Find where the given text appears and provide that cell's center as (X, Y) coordinate. 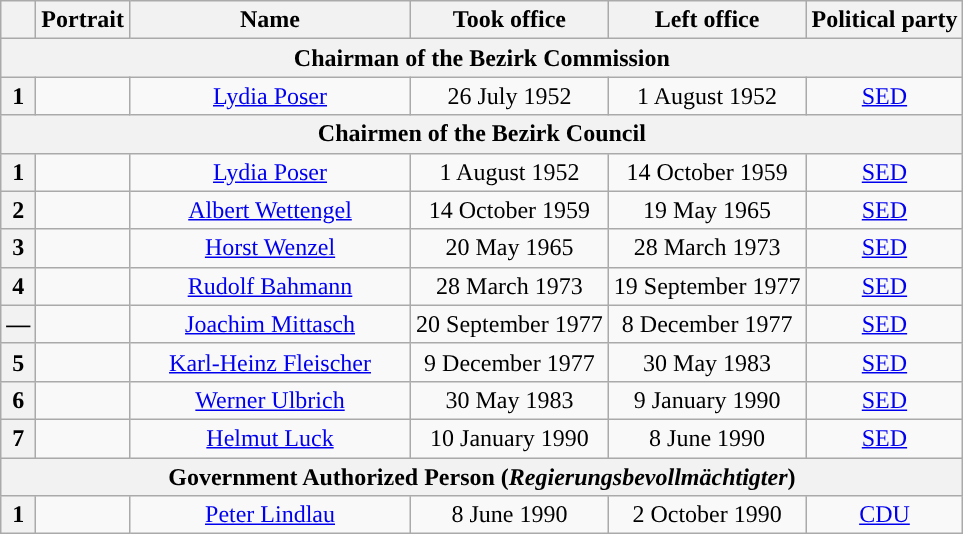
20 September 1977 (510, 324)
Werner Ulbrich (270, 400)
20 May 1965 (510, 248)
3 (18, 248)
Chairmen of the Bezirk Council (482, 134)
Chairman of the Bezirk Commission (482, 58)
Political party (884, 20)
4 (18, 286)
Rudolf Bahmann (270, 286)
26 July 1952 (510, 96)
Helmut Luck (270, 438)
Karl-Heinz Fleischer (270, 362)
19 May 1965 (707, 210)
2 October 1990 (707, 515)
Albert Wettengel (270, 210)
9 January 1990 (707, 400)
CDU (884, 515)
6 (18, 400)
— (18, 324)
2 (18, 210)
Left office (707, 20)
5 (18, 362)
Peter Lindlau (270, 515)
9 December 1977 (510, 362)
8 December 1977 (707, 324)
Took office (510, 20)
Horst Wenzel (270, 248)
Name (270, 20)
Government Authorized Person (Regierungsbevollmächtigter) (482, 477)
19 September 1977 (707, 286)
Joachim Mittasch (270, 324)
Portrait (83, 20)
10 January 1990 (510, 438)
7 (18, 438)
